Return the [x, y] coordinate for the center point of the cell that contains the specified text.  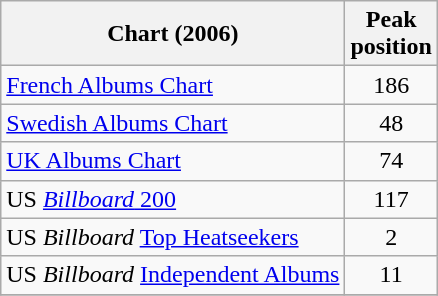
US Billboard Independent Albums [173, 275]
2 [391, 237]
117 [391, 199]
Chart (2006) [173, 34]
11 [391, 275]
French Albums Chart [173, 85]
US Billboard Top Heatseekers [173, 237]
US Billboard 200 [173, 199]
74 [391, 161]
186 [391, 85]
UK Albums Chart [173, 161]
48 [391, 123]
Swedish Albums Chart [173, 123]
Peakposition [391, 34]
